From the cell containing the given text, extract its center point as (x, y) coordinate. 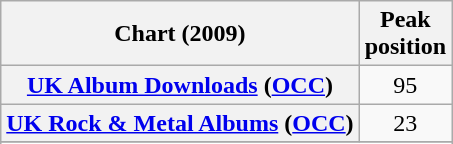
Chart (2009) (180, 34)
UK Rock & Metal Albums (OCC) (180, 123)
UK Album Downloads (OCC) (180, 85)
95 (405, 85)
Peak position (405, 34)
23 (405, 123)
